Extract the [X, Y] coordinate from the center of the cell holding the provided text.  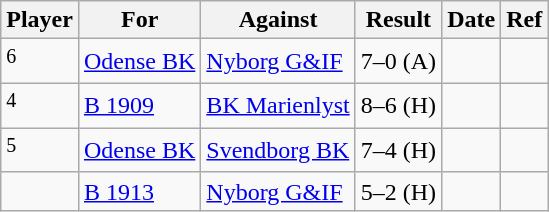
Svendborg BK [278, 150]
BK Marienlyst [278, 106]
8–6 (H) [398, 106]
5 [40, 150]
For [139, 20]
B 1913 [139, 191]
Result [398, 20]
Ref [524, 20]
5–2 (H) [398, 191]
7–4 (H) [398, 150]
Against [278, 20]
Player [40, 20]
6 [40, 62]
7–0 (A) [398, 62]
Date [472, 20]
B 1909 [139, 106]
4 [40, 106]
